From the cell containing the given text, extract its center point as [X, Y] coordinate. 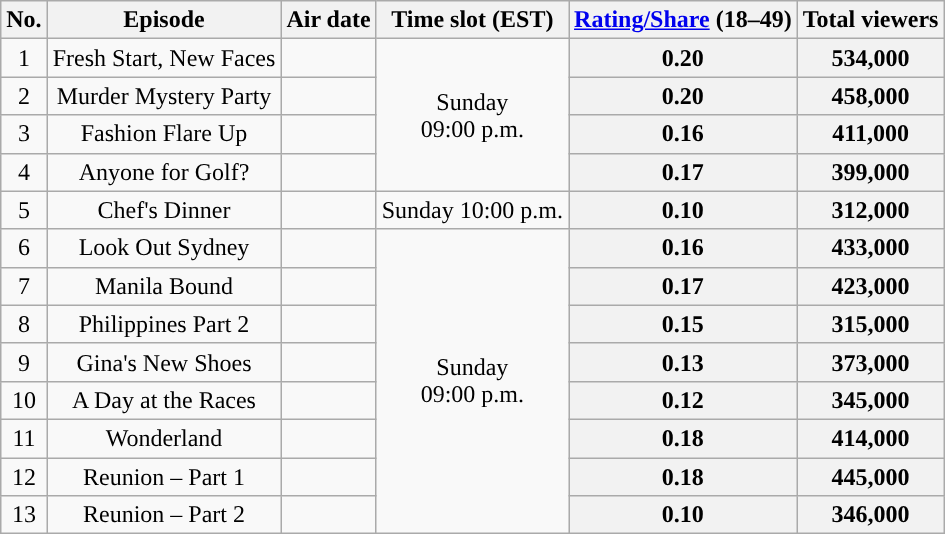
1 [24, 58]
0.13 [684, 362]
No. [24, 20]
Reunion – Part 2 [164, 515]
12 [24, 477]
Total viewers [870, 20]
3 [24, 134]
7 [24, 286]
423,000 [870, 286]
Wonderland [164, 438]
0.15 [684, 324]
Rating/Share (18–49) [684, 20]
Air date [328, 20]
Time slot (EST) [472, 20]
11 [24, 438]
411,000 [870, 134]
Gina's New Shoes [164, 362]
315,000 [870, 324]
5 [24, 210]
373,000 [870, 362]
Fresh Start, New Faces [164, 58]
A Day at the Races [164, 400]
8 [24, 324]
Fashion Flare Up [164, 134]
Anyone for Golf? [164, 172]
Reunion – Part 1 [164, 477]
Episode [164, 20]
433,000 [870, 248]
Murder Mystery Party [164, 96]
Philippines Part 2 [164, 324]
312,000 [870, 210]
445,000 [870, 477]
Chef's Dinner [164, 210]
13 [24, 515]
414,000 [870, 438]
Look Out Sydney [164, 248]
458,000 [870, 96]
6 [24, 248]
345,000 [870, 400]
Manila Bound [164, 286]
2 [24, 96]
9 [24, 362]
346,000 [870, 515]
534,000 [870, 58]
0.12 [684, 400]
10 [24, 400]
4 [24, 172]
399,000 [870, 172]
Sunday 10:00 p.m. [472, 210]
